From the cell containing the given text, extract its center point as [x, y] coordinate. 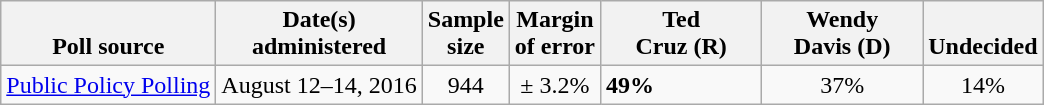
Samplesize [466, 34]
August 12–14, 2016 [319, 85]
WendyDavis (D) [842, 34]
Poll source [108, 34]
49% [682, 85]
Marginof error [554, 34]
944 [466, 85]
Public Policy Polling [108, 85]
14% [983, 85]
Undecided [983, 34]
TedCruz (R) [682, 34]
Date(s)administered [319, 34]
± 3.2% [554, 85]
37% [842, 85]
